Find where the given text appears and provide that cell's center as (x, y) coordinate. 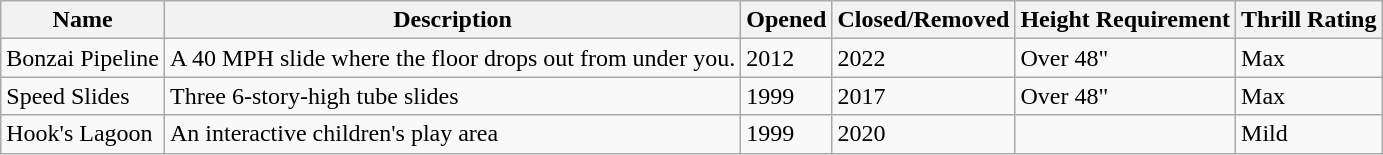
An interactive children's play area (452, 134)
2022 (924, 58)
Thrill Rating (1309, 20)
A 40 MPH slide where the floor drops out from under you. (452, 58)
2017 (924, 96)
2012 (786, 58)
Description (452, 20)
Hook's Lagoon (83, 134)
Opened (786, 20)
2020 (924, 134)
Name (83, 20)
Three 6-story-high tube slides (452, 96)
Closed/Removed (924, 20)
Height Requirement (1126, 20)
Mild (1309, 134)
Bonzai Pipeline (83, 58)
Speed Slides (83, 96)
